Identify which cell holds the provided text, then report its (X, Y) central coordinate. 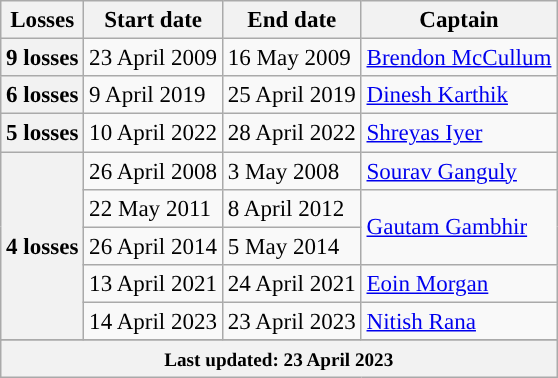
Losses (42, 20)
Start date (154, 20)
13 April 2021 (154, 284)
Sourav Ganguly (459, 171)
26 April 2008 (154, 171)
24 April 2021 (292, 284)
23 April 2009 (154, 58)
9 losses (42, 58)
Dinesh Karthik (459, 95)
9 April 2019 (154, 95)
Nitish Rana (459, 322)
25 April 2019 (292, 95)
8 April 2012 (292, 209)
28 April 2022 (292, 133)
Eoin Morgan (459, 284)
10 April 2022 (154, 133)
23 April 2023 (292, 322)
5 May 2014 (292, 246)
Last updated: 23 April 2023 (279, 359)
3 May 2008 (292, 171)
Shreyas Iyer (459, 133)
Brendon McCullum (459, 58)
16 May 2009 (292, 58)
End date (292, 20)
26 April 2014 (154, 246)
14 April 2023 (154, 322)
Gautam Gambhir (459, 228)
6 losses (42, 95)
22 May 2011 (154, 209)
4 losses (42, 246)
5 losses (42, 133)
Captain (459, 20)
